Identify which cell holds the provided text, then report its [X, Y] central coordinate. 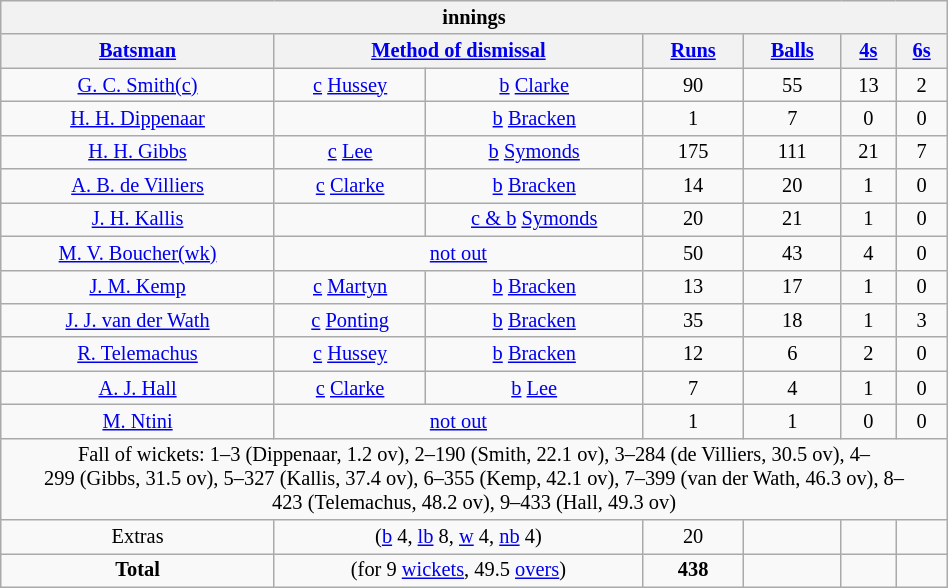
c Martyn [350, 287]
H. H. Dippenaar [138, 118]
A. J. Hall [138, 388]
Batsman [138, 51]
438 [694, 570]
50 [694, 253]
55 [792, 85]
c & b Symonds [534, 219]
12 [694, 354]
Balls [792, 51]
H. H. Gibbs [138, 152]
R. Telemachus [138, 354]
c Lee [350, 152]
(for 9 wickets, 49.5 overs) [458, 570]
J. M. Kemp [138, 287]
b Clarke [534, 85]
175 [694, 152]
14 [694, 186]
18 [792, 320]
b Symonds [534, 152]
J. H. Kallis [138, 219]
Total [138, 570]
M. V. Boucher(wk) [138, 253]
Runs [694, 51]
innings [474, 17]
M. Ntini [138, 421]
b Lee [534, 388]
A. B. de Villiers [138, 186]
3 [922, 320]
J. J. van der Wath [138, 320]
6 [792, 354]
17 [792, 287]
Extras [138, 537]
111 [792, 152]
35 [694, 320]
6s [922, 51]
(b 4, lb 8, w 4, nb 4) [458, 537]
Method of dismissal [458, 51]
c Ponting [350, 320]
4s [868, 51]
90 [694, 85]
43 [792, 253]
G. C. Smith(c) [138, 85]
